Detect which cell encompasses the target text, then output its (X, Y) center coordinate. 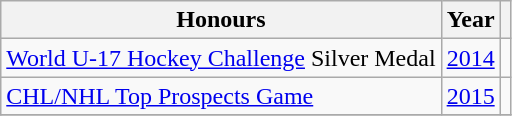
CHL/NHL Top Prospects Game (221, 96)
Year (470, 20)
2014 (470, 58)
2015 (470, 96)
World U-17 Hockey Challenge Silver Medal (221, 58)
Honours (221, 20)
